Scan for the cell matching the given text and deliver its (X, Y) coordinate at center. 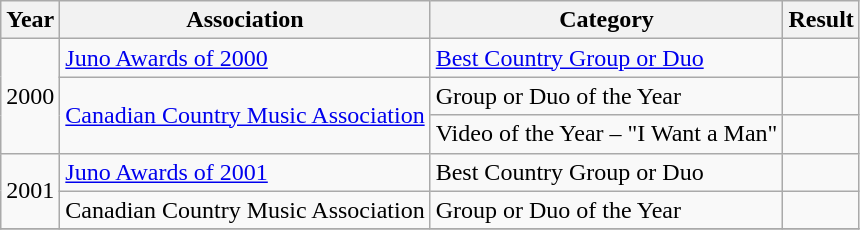
Association (245, 20)
Juno Awards of 2000 (245, 58)
Video of the Year – "I Want a Man" (606, 134)
Result (821, 20)
2000 (30, 96)
2001 (30, 191)
Year (30, 20)
Category (606, 20)
Juno Awards of 2001 (245, 172)
